Extract the [X, Y] coordinate from the center of the cell holding the provided text.  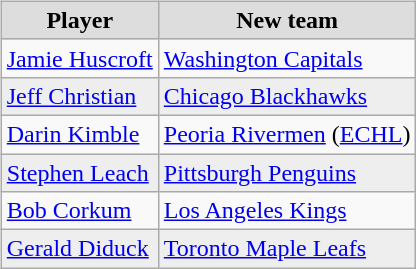
Player [80, 20]
Jeff Christian [80, 96]
Darin Kimble [80, 134]
New team [287, 20]
Los Angeles Kings [287, 211]
Washington Capitals [287, 58]
Peoria Rivermen (ECHL) [287, 134]
Chicago Blackhawks [287, 96]
Toronto Maple Leafs [287, 249]
Jamie Huscroft [80, 58]
Gerald Diduck [80, 249]
Stephen Leach [80, 173]
Pittsburgh Penguins [287, 173]
Bob Corkum [80, 211]
